Pinpoint the cell where the given text exists, returning its [X, Y] midpoint coordinate. 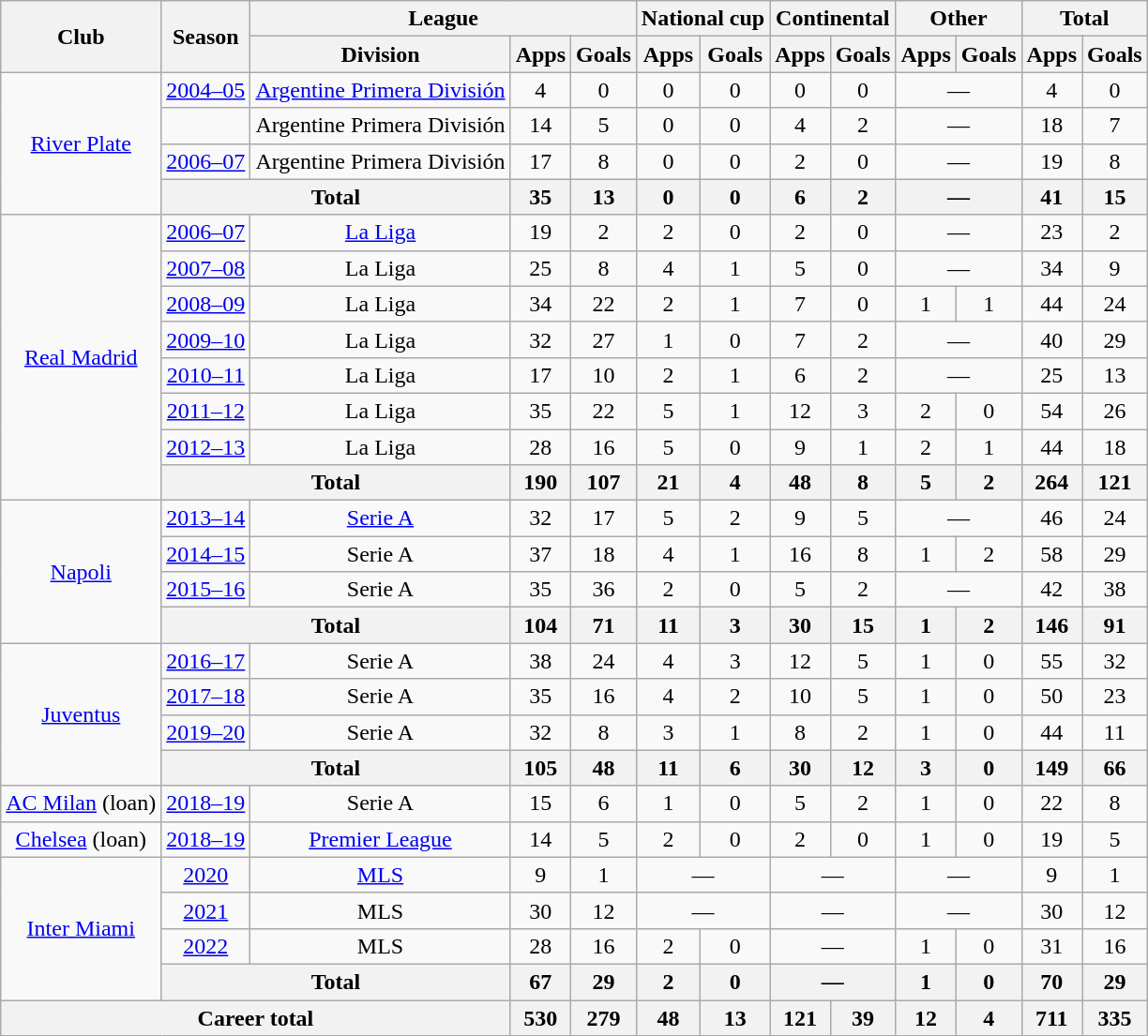
2020 [206, 875]
River Plate [81, 143]
Chelsea (loan) [81, 839]
190 [540, 483]
League [443, 19]
104 [540, 625]
149 [1051, 768]
46 [1051, 518]
Other [959, 19]
2017–18 [206, 697]
55 [1051, 661]
58 [1051, 554]
21 [668, 483]
31 [1051, 946]
Real Madrid [81, 357]
41 [1051, 197]
2016–17 [206, 661]
2021 [206, 910]
2010–11 [206, 375]
AC Milan (loan) [81, 803]
264 [1051, 483]
2015–16 [206, 590]
26 [1115, 411]
711 [1051, 1017]
2019–20 [206, 732]
37 [540, 554]
42 [1051, 590]
530 [540, 1017]
Premier League [381, 839]
335 [1115, 1017]
National cup [702, 19]
66 [1115, 768]
279 [604, 1017]
2011–12 [206, 411]
2008–09 [206, 304]
146 [1051, 625]
2007–08 [206, 268]
105 [540, 768]
Napoli [81, 572]
70 [1051, 982]
71 [604, 625]
2022 [206, 946]
107 [604, 483]
2004–05 [206, 90]
Division [381, 54]
Career total [255, 1017]
2014–15 [206, 554]
36 [604, 590]
27 [604, 339]
54 [1051, 411]
Club [81, 37]
Continental [833, 19]
Juventus [81, 714]
Inter Miami [81, 928]
2009–10 [206, 339]
2013–14 [206, 518]
40 [1051, 339]
91 [1115, 625]
67 [540, 982]
2012–13 [206, 447]
Season [206, 37]
50 [1051, 697]
39 [863, 1017]
